Pinpoint the cell where the given text exists, returning its (x, y) midpoint coordinate. 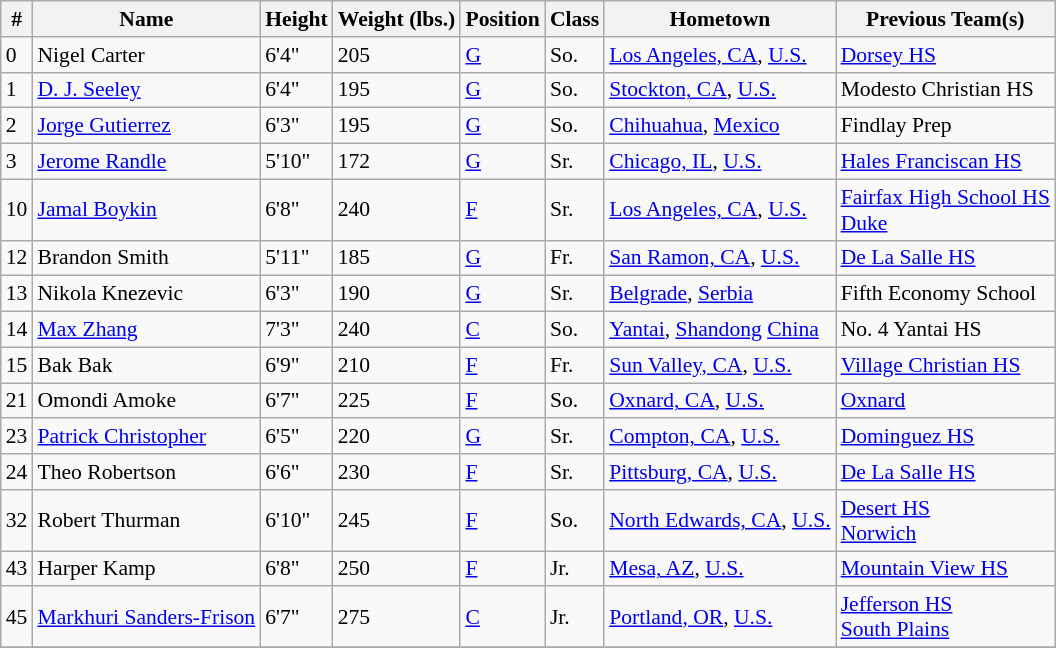
Jamal Boykin (146, 210)
1 (17, 90)
Dominguez HS (946, 437)
Pittsburg, CA, U.S. (720, 472)
Modesto Christian HS (946, 90)
D. J. Seeley (146, 90)
Dorsey HS (946, 55)
Fairfax High School HSDuke (946, 210)
0 (17, 55)
Nikola Knezevic (146, 294)
Jorge Gutierrez (146, 126)
Oxnard (946, 401)
Harper Kamp (146, 569)
172 (397, 162)
Patrick Christopher (146, 437)
2 (17, 126)
220 (397, 437)
6'10" (296, 520)
Nigel Carter (146, 55)
15 (17, 365)
5'11" (296, 258)
245 (397, 520)
12 (17, 258)
Class (574, 19)
Desert HSNorwich (946, 520)
Yantai, Shandong China (720, 330)
Hales Franciscan HS (946, 162)
275 (397, 618)
# (17, 19)
21 (17, 401)
Fifth Economy School (946, 294)
6'9" (296, 365)
Markhuri Sanders-Frison (146, 618)
Previous Team(s) (946, 19)
Omondi Amoke (146, 401)
185 (397, 258)
Chihuahua, Mexico (720, 126)
43 (17, 569)
205 (397, 55)
No. 4 Yantai HS (946, 330)
230 (397, 472)
6'6" (296, 472)
225 (397, 401)
Mesa, AZ, U.S. (720, 569)
14 (17, 330)
Portland, OR, U.S. (720, 618)
Mountain View HS (946, 569)
190 (397, 294)
Max Zhang (146, 330)
Theo Robertson (146, 472)
Sun Valley, CA, U.S. (720, 365)
5'10" (296, 162)
210 (397, 365)
7'3" (296, 330)
Belgrade, Serbia (720, 294)
Height (296, 19)
23 (17, 437)
Brandon Smith (146, 258)
Oxnard, CA, U.S. (720, 401)
32 (17, 520)
Chicago, IL, U.S. (720, 162)
45 (17, 618)
Jerome Randle (146, 162)
Village Christian HS (946, 365)
Compton, CA, U.S. (720, 437)
Robert Thurman (146, 520)
250 (397, 569)
6'5" (296, 437)
North Edwards, CA, U.S. (720, 520)
Findlay Prep (946, 126)
Stockton, CA, U.S. (720, 90)
San Ramon, CA, U.S. (720, 258)
13 (17, 294)
Weight (lbs.) (397, 19)
Position (502, 19)
Jefferson HSSouth Plains (946, 618)
Hometown (720, 19)
Name (146, 19)
24 (17, 472)
3 (17, 162)
10 (17, 210)
Bak Bak (146, 365)
